Search for the cell housing the specified text and yield its [x, y] center coordinate. 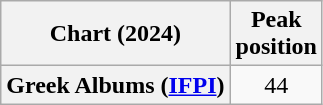
44 [276, 85]
Greek Albums (IFPI) [116, 85]
Chart (2024) [116, 34]
Peakposition [276, 34]
